Locate the cell with the specified text and output its (X, Y) center coordinate. 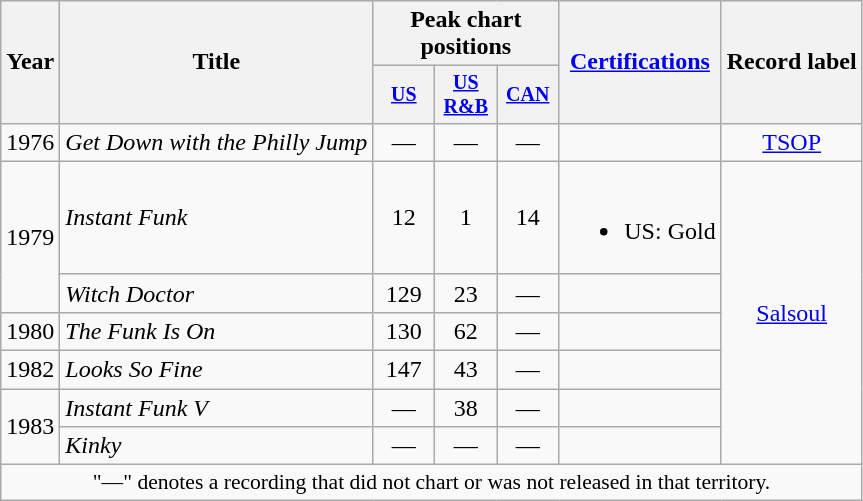
Record label (792, 62)
1980 (30, 331)
1 (466, 218)
Looks So Fine (216, 370)
Salsoul (792, 312)
CAN (528, 94)
Year (30, 62)
1979 (30, 236)
TSOP (792, 142)
USR&B (466, 94)
130 (404, 331)
Kinky (216, 446)
The Funk Is On (216, 331)
62 (466, 331)
Witch Doctor (216, 293)
14 (528, 218)
US (404, 94)
1982 (30, 370)
43 (466, 370)
Certifications (640, 62)
12 (404, 218)
129 (404, 293)
38 (466, 408)
Peak chart positions (466, 34)
US: Gold (640, 218)
Instant Funk V (216, 408)
Instant Funk (216, 218)
1976 (30, 142)
"—" denotes a recording that did not chart or was not released in that territory. (432, 483)
Title (216, 62)
1983 (30, 427)
147 (404, 370)
23 (466, 293)
Get Down with the Philly Jump (216, 142)
